Extract the (X, Y) coordinate from the center of the cell holding the provided text.  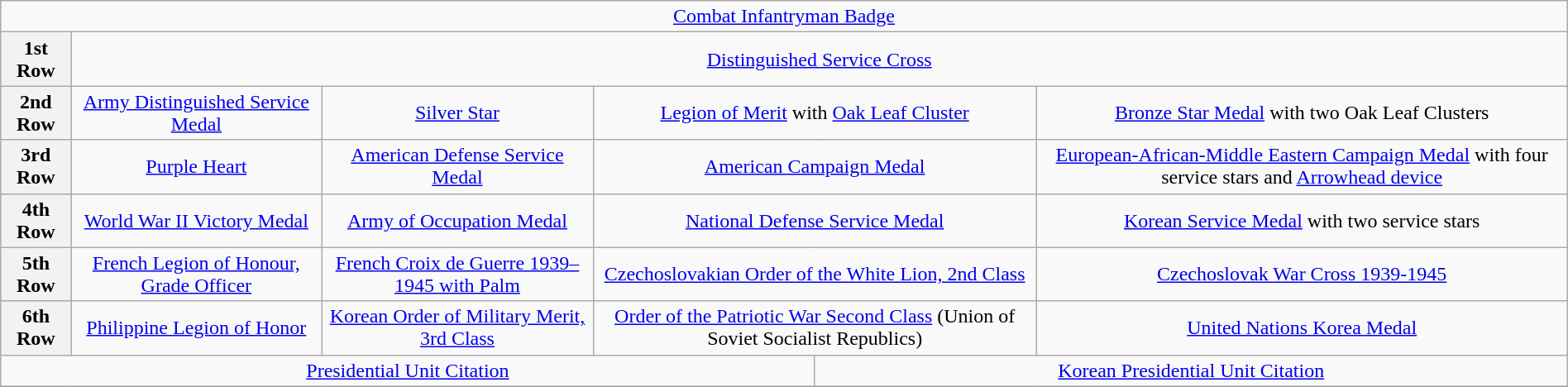
Army of Occupation Medal (458, 220)
4th Row (36, 220)
5th Row (36, 275)
World War II Victory Medal (197, 220)
Czechoslovakian Order of the White Lion, 2nd Class (815, 275)
Legion of Merit with Oak Leaf Cluster (815, 112)
French Legion of Honour, Grade Officer (197, 275)
Army Distinguished Service Medal (197, 112)
American Defense Service Medal (458, 167)
Czechoslovak War Cross 1939-1945 (1302, 275)
Bronze Star Medal with two Oak Leaf Clusters (1302, 112)
French Croix de Guerre 1939–1945 with Palm (458, 275)
Silver Star (458, 112)
3rd Row (36, 167)
1st Row (36, 60)
Korean Service Medal with two service stars (1302, 220)
European-African-Middle Eastern Campaign Medal with four service stars and Arrowhead device (1302, 167)
Presidential Unit Citation (408, 370)
Distinguished Service Cross (819, 60)
Philippine Legion of Honor (197, 327)
Purple Heart (197, 167)
American Campaign Medal (815, 167)
United Nations Korea Medal (1302, 327)
Korean Order of Military Merit, 3rd Class (458, 327)
2nd Row (36, 112)
Combat Infantryman Badge (784, 17)
Korean Presidential Unit Citation (1191, 370)
National Defense Service Medal (815, 220)
Order of the Patriotic War Second Class (Union of Soviet Socialist Republics) (815, 327)
6th Row (36, 327)
